Return the [x, y] coordinate for the center point of the cell that contains the specified text.  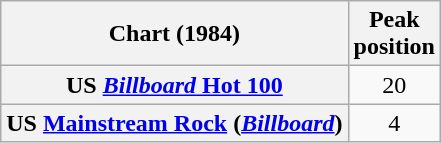
US Mainstream Rock (Billboard) [174, 123]
Chart (1984) [174, 34]
US Billboard Hot 100 [174, 85]
Peakposition [394, 34]
20 [394, 85]
4 [394, 123]
